Extract the (X, Y) coordinate from the center of the cell holding the provided text.  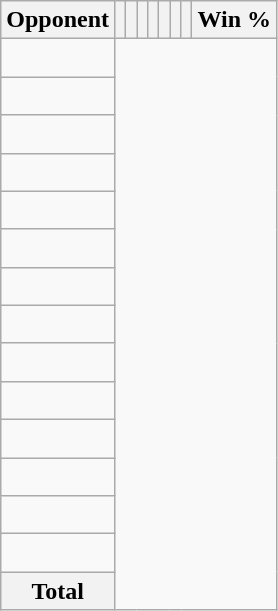
Opponent (58, 20)
Total (58, 591)
Win % (234, 20)
